Extract the [X, Y] coordinate from the center of the cell holding the provided text.  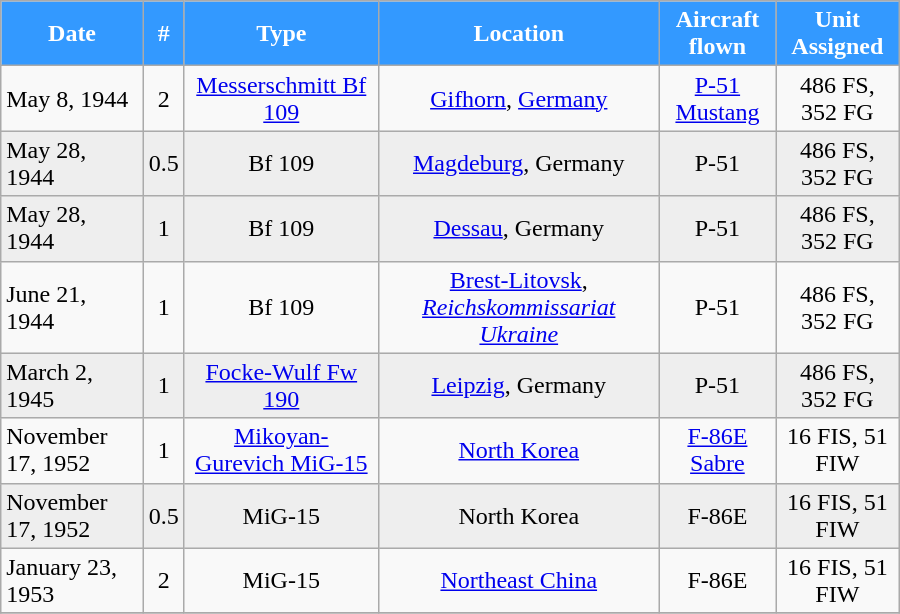
Date [72, 34]
P-51 Mustang [717, 98]
January 23, 1953 [72, 580]
Mikoyan-Gurevich MiG-15 [281, 450]
Focke-Wulf Fw 190 [281, 386]
Northeast China [518, 580]
March 2, 1945 [72, 386]
F-86E Sabre [717, 450]
Aircraft flown [717, 34]
Gifhorn, Germany [518, 98]
June 21, 1944 [72, 307]
May 8, 1944 [72, 98]
Type [281, 34]
Magdeburg, Germany [518, 164]
Messerschmitt Bf 109 [281, 98]
# [164, 34]
Location [518, 34]
Leipzig, Germany [518, 386]
Brest-Litovsk, Reichskommissariat Ukraine [518, 307]
Unit Assigned [838, 34]
Dessau, Germany [518, 228]
